Search for the cell housing the specified text and yield its [X, Y] center coordinate. 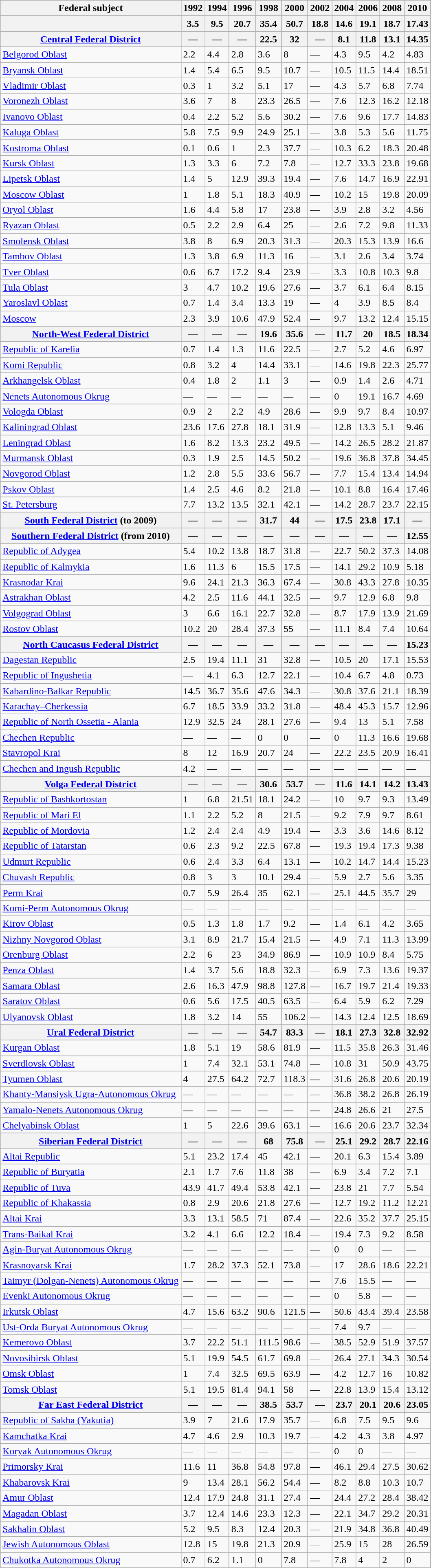
3.74 [417, 256]
Kurgan Oblast [90, 1048]
Trans-Baikal Krai [90, 1234]
Samara Oblast [90, 986]
97.8 [295, 1467]
Novosibirsk Oblast [90, 1358]
Altai Republic [90, 1156]
19.37 [417, 970]
Republic of Tatarstan [90, 846]
Agin-Buryat Autonomous Okrug [90, 1250]
Tula Oblast [90, 287]
3.65 [417, 923]
Chuvash Republic [90, 877]
Taimyr (Dolgan-Nenets) Autonomous Okrug [90, 1281]
17.7 [392, 117]
10.4 [344, 675]
26.59 [417, 1544]
13.6 [392, 970]
50.7 [295, 24]
1992 [193, 8]
17.46 [417, 489]
25.77 [417, 365]
21.51 [242, 799]
16.1 [242, 613]
8.12 [417, 830]
Chukotka Autonomous Okrug [90, 1560]
Kirov Oblast [90, 923]
2010 [417, 8]
45.3 [368, 707]
47.6 [268, 691]
8.15 [417, 287]
Republic of Ingushetia [90, 675]
18.6 [392, 1265]
30.6 [268, 784]
Bryansk Oblast [90, 70]
Smolensk Oblast [90, 241]
Siberian Federal District [90, 1141]
18.34 [417, 334]
26.6 [368, 1110]
63.5 [295, 1001]
39.3 [268, 179]
1996 [242, 8]
1994 [217, 8]
3.89 [417, 1156]
20.31 [417, 1513]
22.15 [417, 505]
52.1 [268, 1265]
72.7 [268, 1079]
31.6 [344, 1079]
39.4 [392, 1312]
Arkhangelsk Oblast [90, 380]
Kostroma Oblast [90, 148]
Republic of Tuva [90, 1188]
33.3 [368, 163]
Irkutsk Oblast [90, 1312]
44.1 [268, 598]
37.6 [368, 691]
7.74 [417, 86]
34.9 [268, 955]
19.3 [344, 846]
22.3 [392, 365]
74.8 [295, 1063]
Belgorod Oblast [90, 55]
5.75 [417, 955]
North-West Federal District [90, 334]
49.4 [242, 1188]
2000 [295, 8]
33.9 [242, 707]
10.35 [417, 582]
Republic of Adygea [90, 551]
Rostov Oblast [90, 629]
27.3 [368, 1032]
54.5 [242, 1358]
13.5 [242, 505]
Kaliningrad Oblast [90, 427]
111.5 [268, 1343]
30.54 [417, 1358]
12.96 [417, 707]
17.6 [217, 427]
26.3 [392, 1048]
32.92 [417, 1032]
St. Petersburg [90, 505]
Kemerovo Oblast [90, 1343]
17.3 [392, 846]
98.8 [268, 986]
23.9 [295, 272]
30.2 [295, 117]
37.8 [392, 458]
Omsk Oblast [90, 1374]
75.8 [295, 1141]
8.9 [217, 939]
10.6 [242, 318]
Lipetsk Oblast [90, 179]
13.99 [417, 939]
33.1 [295, 365]
7.58 [417, 722]
14.83 [417, 117]
15.6 [217, 1312]
Orenburg Oblast [90, 955]
23.6 [193, 427]
Ust-Orda Buryat Autonomous Okrug [90, 1327]
23.5 [368, 753]
Moscow [90, 318]
Kaluga Oblast [90, 132]
36.7 [217, 691]
69.5 [268, 1374]
North Caucasus Federal District [90, 644]
3.35 [417, 877]
9.38 [417, 846]
Tyumen Oblast [90, 1079]
21.87 [417, 442]
39.6 [268, 1125]
12.55 [417, 536]
43.3 [368, 582]
2.1 [193, 1172]
4.8 [392, 675]
3.5 [193, 24]
2008 [392, 8]
90.6 [268, 1312]
Sakhalin Oblast [90, 1529]
Republic of Bashkortostan [90, 799]
24.1 [217, 582]
Penza Oblast [90, 970]
Kursk Oblast [90, 163]
22.91 [417, 179]
26.19 [417, 1094]
27.4 [295, 1498]
2006 [368, 8]
Ryazan Oblast [90, 225]
54.8 [268, 1467]
12 [217, 753]
58 [295, 1389]
18.4 [295, 1234]
21.9 [344, 1529]
38 [295, 1172]
37.57 [417, 1343]
0.1 [193, 148]
17.43 [417, 24]
15.15 [417, 318]
Chechen Republic [90, 738]
Vologda Oblast [90, 411]
9.3 [392, 799]
Southern Federal District (from 2010) [90, 536]
44 [295, 520]
25 [295, 225]
34.8 [368, 1529]
49.5 [295, 442]
17.4 [242, 1156]
64.2 [242, 1079]
Yaroslavl Oblast [90, 303]
30.62 [417, 1467]
Chelyabinsk Oblast [90, 1125]
Republic of North Ossetia - Alania [90, 722]
27.2 [368, 1498]
Ural Federal District [90, 1032]
44.5 [368, 892]
Evenki Autonomous Okrug [90, 1296]
Republic of Sakha (Yakutia) [90, 1420]
13.12 [417, 1389]
Nenets Autonomous Okrug [90, 396]
11.7 [344, 334]
61.7 [268, 1358]
10.64 [417, 629]
32.3 [295, 970]
6.5 [242, 70]
19.5 [217, 1389]
Pskov Oblast [90, 489]
68 [268, 1141]
34.45 [417, 458]
23.05 [417, 1405]
20.09 [417, 194]
7.9 [368, 815]
Nizhny Novgorod Oblast [90, 939]
12.5 [392, 1017]
15.7 [392, 707]
67.8 [295, 846]
15.53 [417, 660]
24.4 [344, 1498]
33.2 [268, 707]
Volgograd Oblast [90, 613]
Altai Krai [90, 1219]
Primorsky Krai [90, 1467]
73.8 [295, 1265]
Novgorod Oblast [90, 474]
32.34 [417, 1125]
Karachay–Cherkessia [90, 707]
81.4 [242, 1389]
Moscow Oblast [90, 194]
32 [295, 39]
Stavropol Krai [90, 753]
16.41 [417, 753]
13.8 [242, 551]
19.33 [417, 986]
50.6 [344, 1312]
Khabarovsk Krai [90, 1482]
South Federal District (to 2009) [90, 520]
56.2 [268, 1482]
Leningrad Oblast [90, 442]
21.6 [242, 1420]
22.16 [417, 1141]
106.2 [295, 1017]
Federal subject [90, 8]
19.9 [217, 1358]
Republic of Mordovia [90, 830]
13 [368, 722]
38.42 [417, 1498]
14.35 [417, 39]
12.18 [417, 101]
25.9 [344, 1544]
51.1 [242, 1343]
31.9 [295, 427]
121.5 [295, 1312]
52.4 [295, 318]
Komi-Perm Autonomous Okrug [90, 908]
14.3 [344, 1017]
Republic of Buryatia [90, 1172]
63.9 [295, 1374]
Saratov Oblast [90, 1001]
5.5 [242, 474]
21.4 [392, 986]
Dagestan Republic [90, 660]
21.7 [242, 939]
40.49 [417, 1529]
13.43 [417, 784]
15.3 [368, 241]
25.15 [417, 1219]
11.33 [417, 225]
16.4 [392, 489]
81.9 [295, 1048]
Kabardino-Balkar Republic [90, 691]
14.08 [417, 551]
54.4 [295, 1482]
35.2 [368, 1219]
8.3 [242, 1529]
45 [268, 1156]
Far East Federal District [90, 1405]
23 [242, 955]
12.21 [417, 1203]
34.7 [368, 1513]
50.9 [392, 1063]
16.3 [217, 986]
31.46 [417, 1048]
31.3 [295, 241]
Republic of Mari El [90, 815]
58.6 [268, 1048]
Voronezh Oblast [90, 101]
2002 [320, 8]
16.2 [392, 101]
20.48 [417, 148]
Krasnodar Krai [90, 582]
69.8 [295, 1358]
Jewish Autonomous Oblast [90, 1544]
51.9 [392, 1343]
24.9 [268, 132]
Magadan Oblast [90, 1513]
40.9 [295, 194]
Koryak Autonomous Okrug [90, 1451]
12.2 [268, 1234]
8.61 [417, 815]
Yamalo-Nenets Autonomous Okrug [90, 1110]
0.73 [417, 675]
21.69 [417, 613]
87.4 [295, 1219]
4.83 [417, 55]
Central Federal District [90, 39]
71 [268, 1219]
Tver Oblast [90, 272]
63.2 [242, 1312]
5.18 [417, 567]
Perm Krai [90, 892]
18.51 [417, 70]
2004 [344, 8]
6.97 [417, 349]
4.71 [417, 380]
4.69 [417, 396]
10.82 [417, 1374]
43.4 [368, 1312]
98.6 [295, 1343]
9 [193, 1482]
31.7 [268, 520]
Sverdlovsk Oblast [90, 1063]
8.5 [392, 303]
22.21 [417, 1265]
8.7 [344, 613]
Chechen and Ingush Republic [90, 769]
11.2 [392, 1203]
58.5 [242, 1219]
36.3 [268, 582]
63.1 [295, 1125]
27.1 [368, 1358]
Republic of Khakassia [90, 1203]
Vladimir Oblast [90, 86]
5.7 [368, 86]
43.75 [417, 1063]
5.3 [368, 132]
Astrakhan Oblast [90, 598]
35 [268, 892]
4.56 [417, 210]
40.5 [268, 1001]
19.2 [368, 1203]
11.75 [417, 132]
56.7 [295, 474]
13.49 [417, 799]
8.1 [344, 39]
Ulyanovsk Oblast [90, 1017]
41.7 [217, 1188]
10.97 [417, 411]
18.39 [417, 691]
Republic of Kalmykia [90, 567]
24.2 [295, 799]
Khanty-Mansiysk Ugra-Autonomous Okrug [90, 1094]
Udmurt Republic [90, 861]
67.4 [295, 582]
Tambov Oblast [90, 256]
127.8 [295, 986]
11 [217, 1467]
43.9 [193, 1188]
7.29 [417, 1001]
14.94 [417, 474]
14 [242, 1017]
Ivanovo Oblast [90, 117]
83.3 [295, 1032]
Krasnoyarsk Krai [90, 1265]
5.54 [417, 1188]
28 [392, 1544]
53.1 [268, 1063]
118.3 [295, 1079]
18.69 [417, 1017]
Tomsk Oblast [90, 1389]
53.8 [268, 1188]
94.1 [268, 1389]
23.58 [417, 1312]
1.9 [217, 458]
46.1 [344, 1467]
Amur Oblast [90, 1498]
4.97 [417, 1435]
33.6 [268, 474]
Komi Republic [90, 365]
Kamchatka Krai [90, 1435]
17.2 [242, 272]
31.1 [268, 1498]
29 [417, 892]
Republic of Karelia [90, 349]
48.4 [344, 707]
Murmansk Oblast [90, 458]
35.8 [368, 1048]
52.9 [368, 1343]
35.4 [268, 24]
20.19 [417, 1079]
62.1 [295, 892]
1998 [268, 8]
Volga Federal District [90, 784]
54.7 [268, 1032]
Oryol Oblast [90, 210]
22.8 [344, 1389]
8.58 [417, 1234]
21.1 [392, 691]
86.9 [295, 955]
9.46 [417, 427]
38.2 [368, 1094]
10 [344, 799]
